Identify which cell holds the provided text, then report its [x, y] central coordinate. 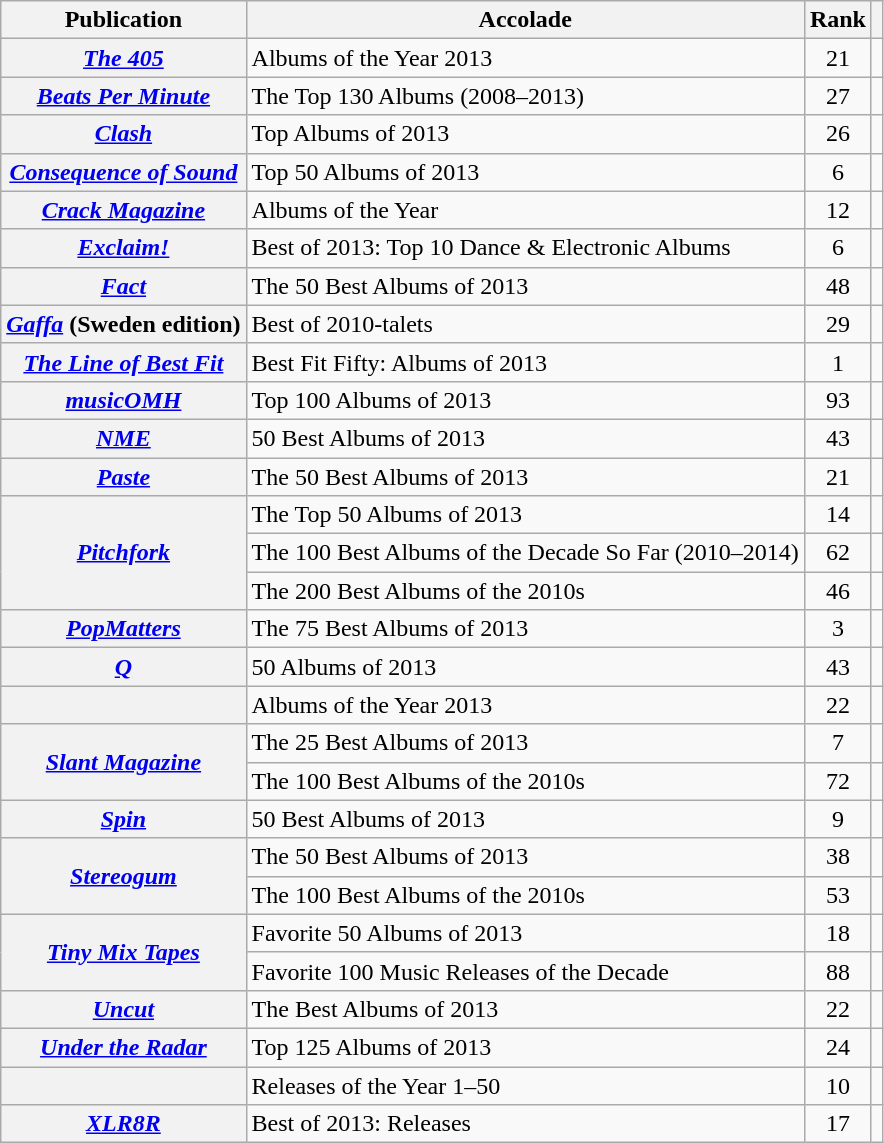
46 [838, 591]
The 25 Best Albums of 2013 [525, 743]
Publication [124, 20]
Rank [838, 20]
14 [838, 515]
88 [838, 971]
26 [838, 134]
The 75 Best Albums of 2013 [525, 629]
musicOMH [124, 400]
Accolade [525, 20]
Uncut [124, 1009]
The 405 [124, 58]
53 [838, 895]
7 [838, 743]
Under the Radar [124, 1047]
29 [838, 324]
Stereogum [124, 876]
The Line of Best Fit [124, 362]
3 [838, 629]
The Top 50 Albums of 2013 [525, 515]
17 [838, 1124]
Top 100 Albums of 2013 [525, 400]
12 [838, 210]
Releases of the Year 1–50 [525, 1085]
48 [838, 286]
Fact [124, 286]
The 200 Best Albums of the 2010s [525, 591]
Best of 2013: Releases [525, 1124]
PopMatters [124, 629]
The Best Albums of 2013 [525, 1009]
Q [124, 667]
XLR8R [124, 1124]
Top Albums of 2013 [525, 134]
Clash [124, 134]
Best of 2013: Top 10 Dance & Electronic Albums [525, 248]
9 [838, 819]
62 [838, 553]
Exclaim! [124, 248]
The 100 Best Albums of the Decade So Far (2010–2014) [525, 553]
Pitchfork [124, 553]
93 [838, 400]
Favorite 50 Albums of 2013 [525, 933]
Top 50 Albums of 2013 [525, 172]
72 [838, 781]
Paste [124, 477]
Best Fit Fifty: Albums of 2013 [525, 362]
18 [838, 933]
10 [838, 1085]
Consequence of Sound [124, 172]
Best of 2010-talets [525, 324]
Tiny Mix Tapes [124, 952]
Top 125 Albums of 2013 [525, 1047]
Spin [124, 819]
Crack Magazine [124, 210]
Gaffa (Sweden edition) [124, 324]
Favorite 100 Music Releases of the Decade [525, 971]
NME [124, 438]
Slant Magazine [124, 762]
Beats Per Minute [124, 96]
24 [838, 1047]
50 Albums of 2013 [525, 667]
1 [838, 362]
The Top 130 Albums (2008–2013) [525, 96]
38 [838, 857]
27 [838, 96]
Albums of the Year [525, 210]
